Pinpoint the cell where the given text exists, returning its [X, Y] midpoint coordinate. 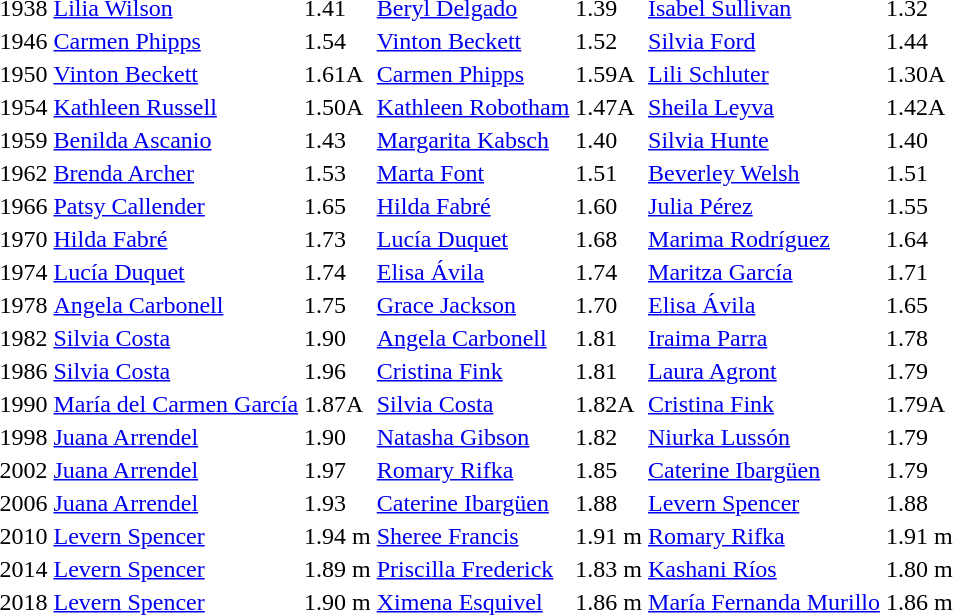
Sheree Francis [473, 536]
Patsy Callender [176, 206]
Kathleen Robotham [473, 107]
1.82 [609, 437]
Iraima Parra [764, 338]
1.85 [609, 470]
1.54 [338, 41]
Lili Schluter [764, 74]
María del Carmen García [176, 404]
Margarita Kabsch [473, 140]
1.68 [609, 239]
1.52 [609, 41]
1.75 [338, 305]
1.51 [609, 173]
Benilda Ascanio [176, 140]
1.88 [609, 503]
1.96 [338, 371]
1.47A [609, 107]
Marima Rodríguez [764, 239]
1.40 [609, 140]
1.70 [609, 305]
1.87A [338, 404]
1.94 m [338, 536]
Silvia Ford [764, 41]
Kathleen Russell [176, 107]
Niurka Lussón [764, 437]
Silvia Hunte [764, 140]
Grace Jackson [473, 305]
Brenda Archer [176, 173]
1.93 [338, 503]
1.53 [338, 173]
Kashani Ríos [764, 569]
Sheila Leyva [764, 107]
Julia Pérez [764, 206]
1.50A [338, 107]
1.82A [609, 404]
1.83 m [609, 569]
Beverley Welsh [764, 173]
Laura Agront [764, 371]
Marta Font [473, 173]
1.89 m [338, 569]
1.65 [338, 206]
1.73 [338, 239]
Natasha Gibson [473, 437]
1.60 [609, 206]
Priscilla Frederick [473, 569]
Maritza García [764, 272]
1.59A [609, 74]
1.97 [338, 470]
1.61A [338, 74]
1.91 m [609, 536]
1.43 [338, 140]
